Locate the cell with the specified text and output its (X, Y) center coordinate. 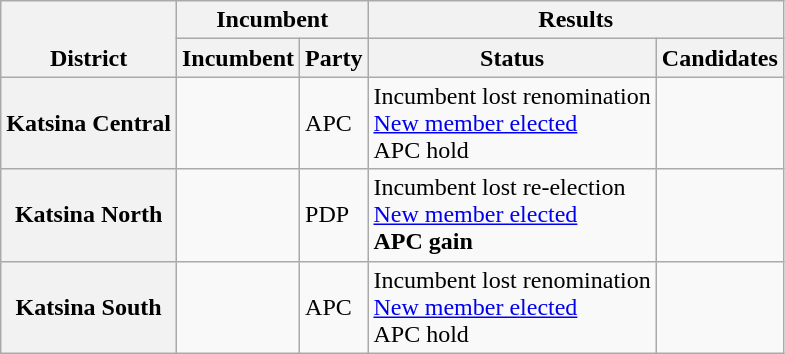
Katsina Central (89, 123)
Results (576, 20)
Status (512, 58)
PDP (334, 215)
Katsina South (89, 307)
District (89, 39)
Party (334, 58)
Candidates (720, 58)
Incumbent lost re-electionNew member electedAPC gain (512, 215)
Katsina North (89, 215)
